Return (X, Y) of the center of cell containing provided text 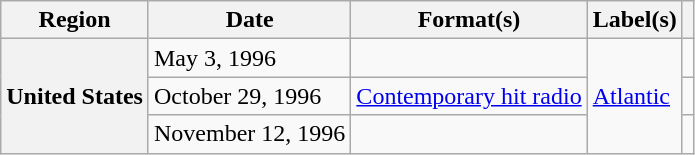
May 3, 1996 (249, 58)
Contemporary hit radio (469, 96)
United States (75, 96)
Format(s) (469, 20)
Date (249, 20)
Region (75, 20)
Label(s) (634, 20)
October 29, 1996 (249, 96)
Atlantic (634, 96)
November 12, 1996 (249, 134)
